Detect which cell encompasses the target text, then output its [X, Y] center coordinate. 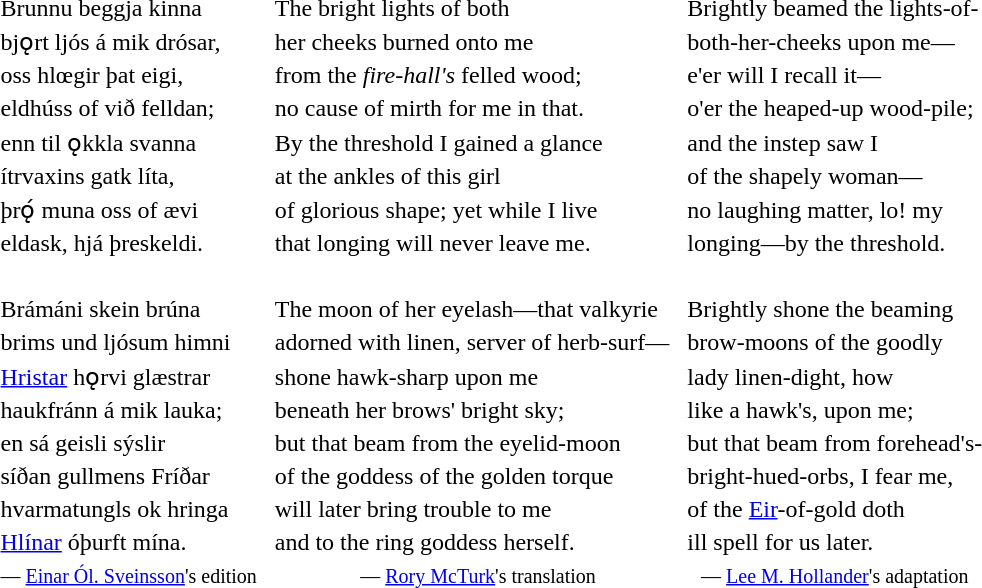
shone hawk-sharp upon me [478, 376]
but that beam from the eyelid-moon [478, 443]
and to the ring goddess herself. [478, 542]
her cheeks burned onto me [478, 42]
The moon of her eyelash—that valkyrie [478, 309]
will later bring trouble to me [478, 509]
at the ankles of this girl [478, 176]
no cause of mirth for me in that. [478, 109]
of the goddess of the golden torque [478, 476]
By the threshold I gained a glance [478, 142]
beneath her brows' bright sky; [478, 410]
of glorious shape; yet while I live [478, 210]
adorned with linen, server of herb-surf— [478, 343]
that longing will never leave me. [478, 243]
from the fire-hall's felled wood; [478, 75]
